From the cell containing the given text, extract its center point as [X, Y] coordinate. 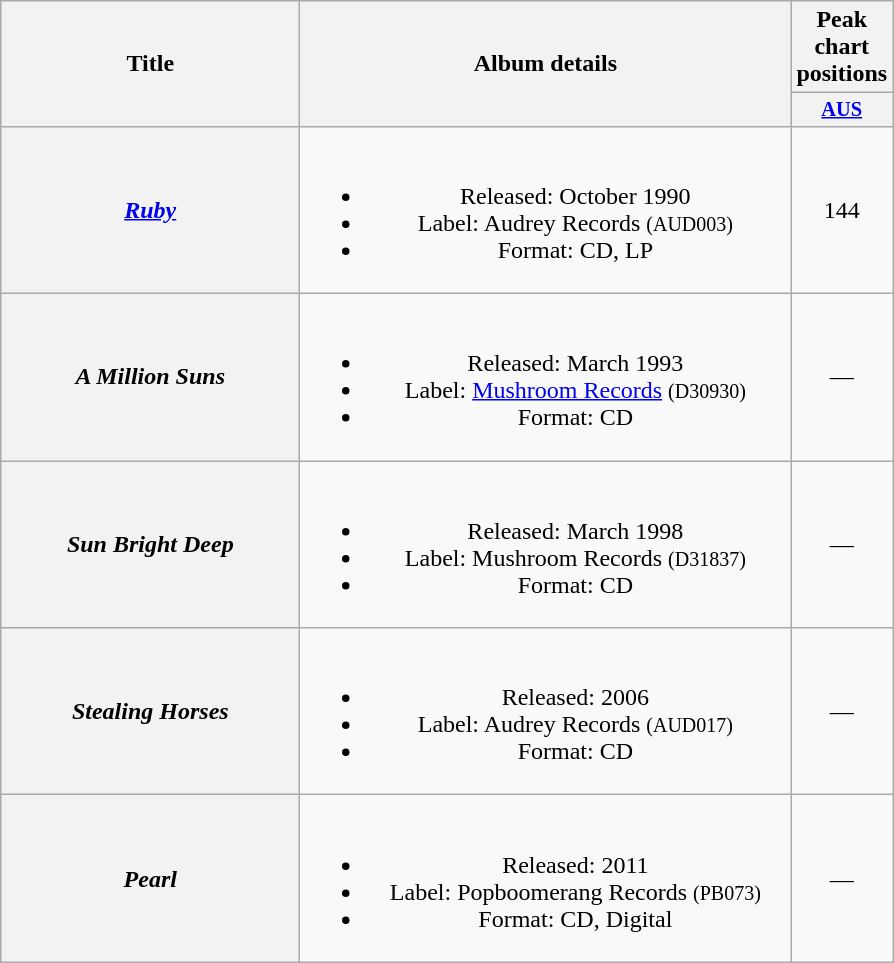
144 [842, 210]
Ruby [150, 210]
Released: March 1998Label: Mushroom Records (D31837)Format: CD [546, 544]
Released: 2006Label: Audrey Records (AUD017)Format: CD [546, 712]
A Million Suns [150, 378]
Album details [546, 64]
Released: 2011Label: Popboomerang Records (PB073)Format: CD, Digital [546, 878]
Pearl [150, 878]
Peak chartpositions [842, 47]
Released: October 1990Label: Audrey Records (AUD003)Format: CD, LP [546, 210]
Title [150, 64]
Sun Bright Deep [150, 544]
Stealing Horses [150, 712]
Released: March 1993Label: Mushroom Records (D30930)Format: CD [546, 378]
AUS [842, 110]
